From the cell containing the given text, extract its center point as (x, y) coordinate. 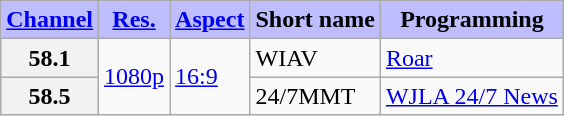
WIAV (315, 58)
Channel (50, 20)
Aspect (210, 20)
Res. (134, 20)
Programming (472, 20)
Short name (315, 20)
Roar (472, 58)
1080p (134, 77)
58.1 (50, 58)
24/7MMT (315, 96)
WJLA 24/7 News (472, 96)
58.5 (50, 96)
16:9 (210, 77)
